Return (X, Y) of the center of cell containing provided text 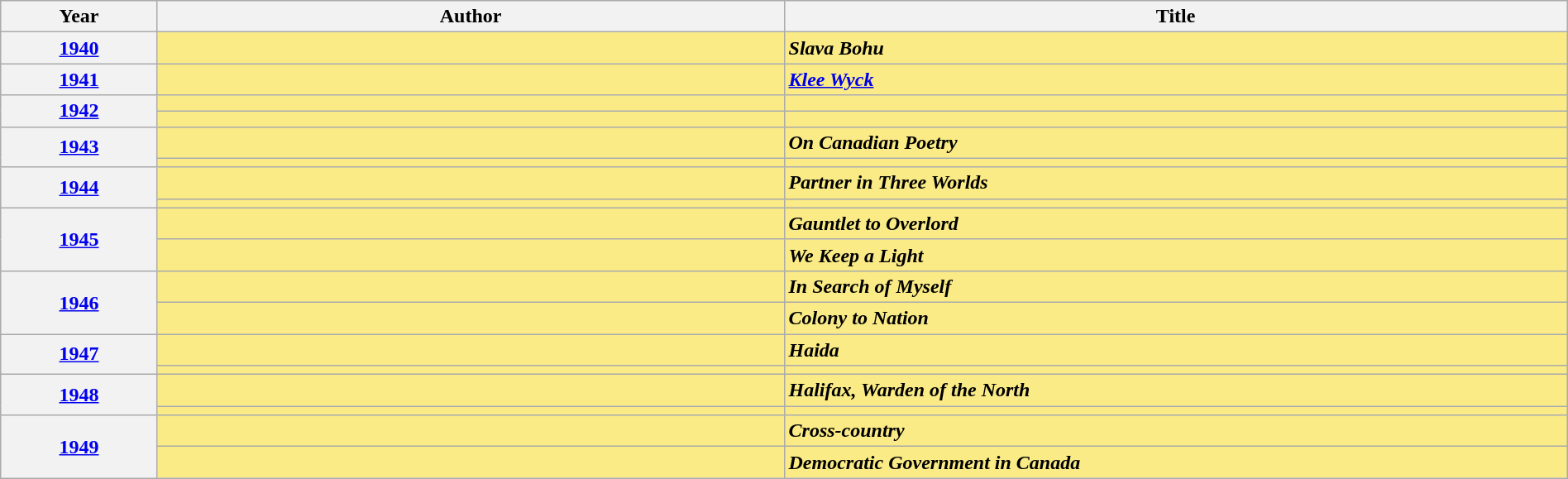
Halifax, Warden of the North (1176, 390)
1940 (79, 48)
Cross-country (1176, 431)
Author (471, 17)
1948 (79, 395)
Colony to Nation (1176, 318)
We Keep a Light (1176, 255)
Year (79, 17)
In Search of Myself (1176, 286)
1947 (79, 354)
Haida (1176, 350)
1944 (79, 187)
Partner in Three Worlds (1176, 183)
1941 (79, 79)
Slava Bohu (1176, 48)
On Canadian Poetry (1176, 142)
1942 (79, 111)
1945 (79, 239)
Klee Wyck (1176, 79)
1946 (79, 302)
Title (1176, 17)
Gauntlet to Overlord (1176, 223)
Democratic Government in Canada (1176, 462)
1943 (79, 147)
1949 (79, 447)
